Search for the cell housing the specified text and yield its [x, y] center coordinate. 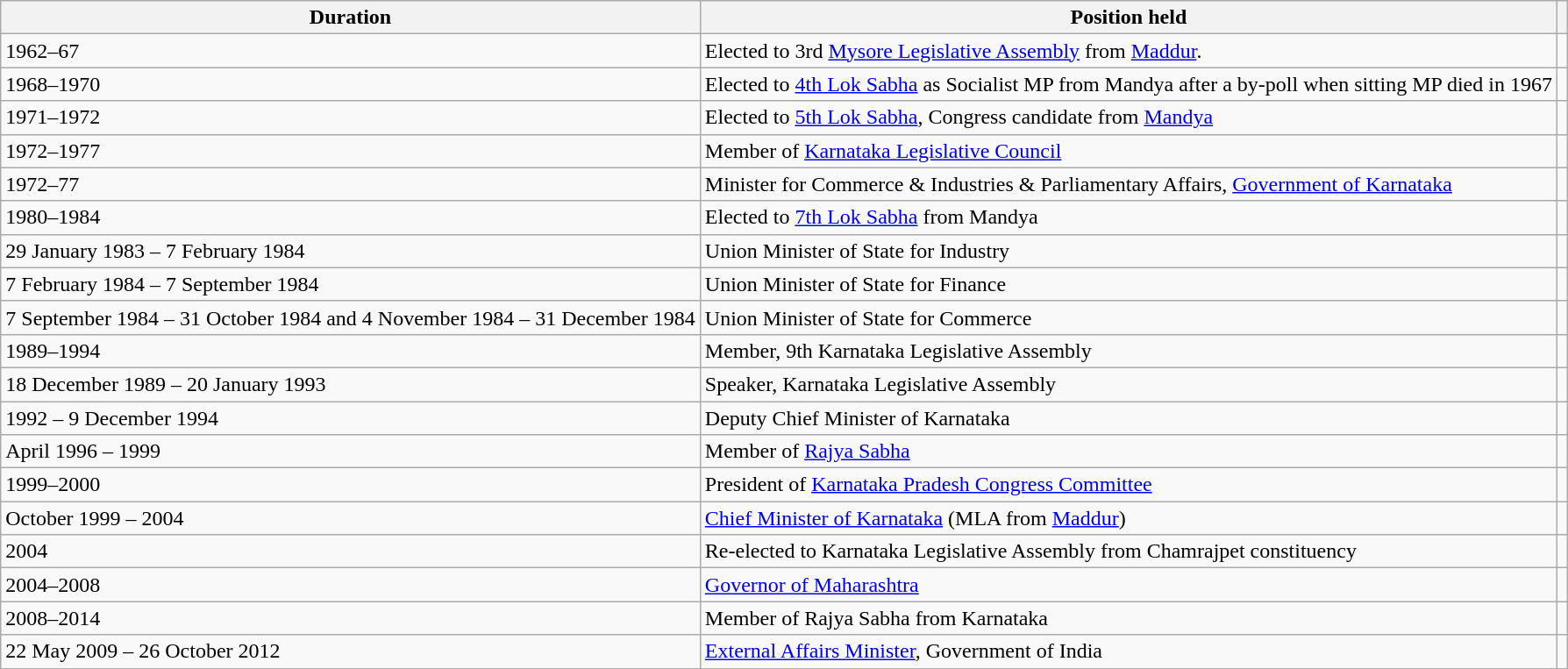
President of Karnataka Pradesh Congress Committee [1128, 485]
Speaker, Karnataka Legislative Assembly [1128, 384]
2008–2014 [351, 618]
Elected to 5th Lok Sabha, Congress candidate from Mandya [1128, 117]
1962–67 [351, 51]
Elected to 3rd Mysore Legislative Assembly from Maddur. [1128, 51]
April 1996 – 1999 [351, 452]
Deputy Chief Minister of Karnataka [1128, 418]
Union Minister of State for Commerce [1128, 317]
7 February 1984 – 7 September 1984 [351, 284]
1972–77 [351, 184]
2004–2008 [351, 585]
Member of Rajya Sabha [1128, 452]
1971–1972 [351, 117]
Position held [1128, 18]
Union Minister of State for Industry [1128, 251]
18 December 1989 – 20 January 1993 [351, 384]
Union Minister of State for Finance [1128, 284]
1968–1970 [351, 84]
Chief Minister of Karnataka (MLA from Maddur) [1128, 518]
Member of Karnataka Legislative Council [1128, 151]
Minister for Commerce & Industries & Parliamentary Affairs, Government of Karnataka [1128, 184]
1989–1994 [351, 351]
Member of Rajya Sabha from Karnataka [1128, 618]
Duration [351, 18]
Elected to 4th Lok Sabha as Socialist MP from Mandya after a by-poll when sitting MP died in 1967 [1128, 84]
29 January 1983 – 7 February 1984 [351, 251]
1999–2000 [351, 485]
22 May 2009 – 26 October 2012 [351, 651]
7 September 1984 – 31 October 1984 and 4 November 1984 – 31 December 1984 [351, 317]
2004 [351, 552]
External Affairs Minister, Government of India [1128, 651]
Governor of Maharashtra [1128, 585]
Elected to 7th Lok Sabha from Mandya [1128, 217]
1972–1977 [351, 151]
1992 – 9 December 1994 [351, 418]
1980–1984 [351, 217]
October 1999 – 2004 [351, 518]
Member, 9th Karnataka Legislative Assembly [1128, 351]
Re-elected to Karnataka Legislative Assembly from Chamrajpet constituency [1128, 552]
